Detect which cell encompasses the target text, then output its [X, Y] center coordinate. 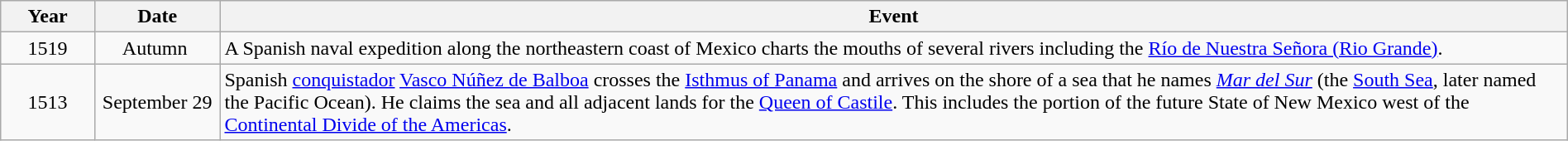
1519 [48, 48]
Event [893, 17]
1513 [48, 102]
September 29 [157, 102]
Year [48, 17]
Date [157, 17]
Autumn [157, 48]
